Return the [x, y] coordinate for the center point of the cell that contains the specified text.  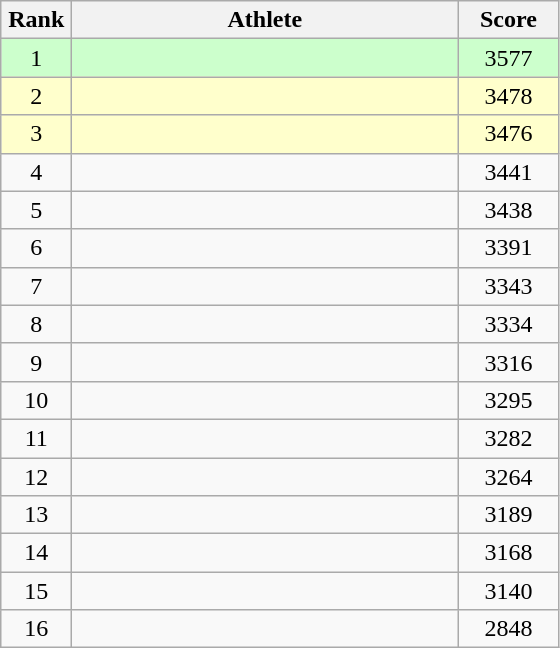
13 [36, 515]
Athlete [265, 20]
3264 [508, 477]
15 [36, 591]
8 [36, 324]
3189 [508, 515]
3140 [508, 591]
3316 [508, 362]
Rank [36, 20]
16 [36, 629]
3441 [508, 172]
3 [36, 134]
3334 [508, 324]
3295 [508, 400]
2848 [508, 629]
14 [36, 553]
4 [36, 172]
1 [36, 58]
3168 [508, 553]
3438 [508, 210]
7 [36, 286]
11 [36, 438]
3391 [508, 248]
Score [508, 20]
3476 [508, 134]
12 [36, 477]
3478 [508, 96]
3343 [508, 286]
10 [36, 400]
6 [36, 248]
5 [36, 210]
3282 [508, 438]
2 [36, 96]
9 [36, 362]
3577 [508, 58]
